Locate the cell with the specified text and output its [X, Y] center coordinate. 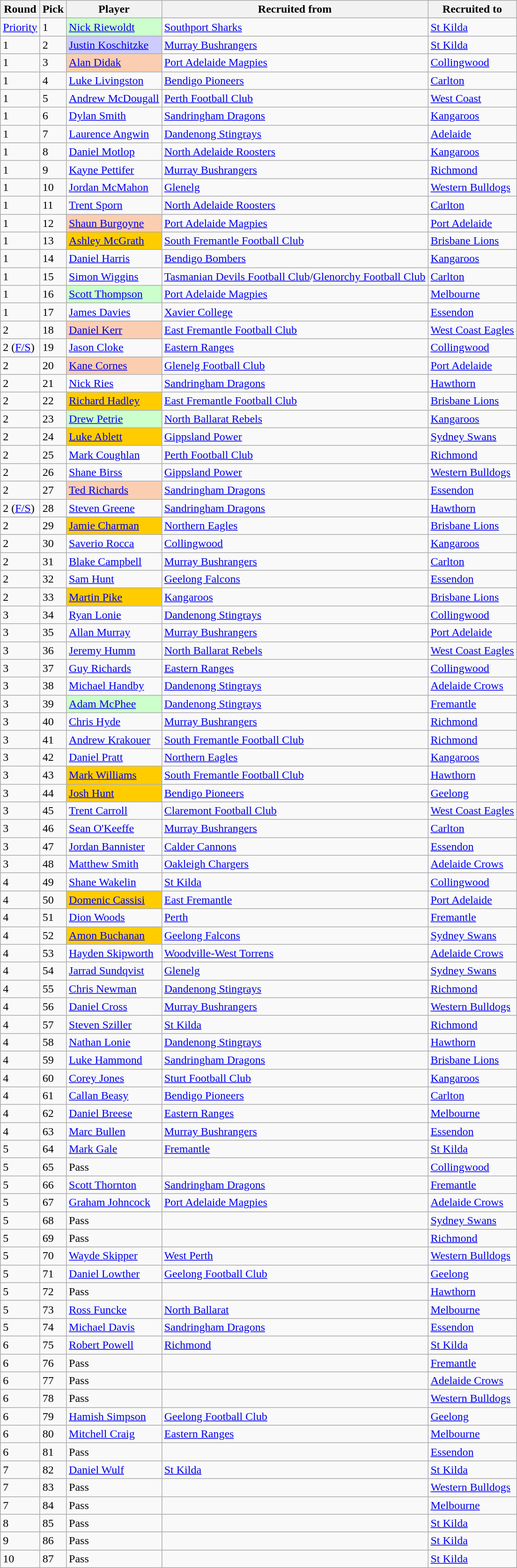
Andrew McDougall [114, 98]
48 [53, 864]
Jason Cloke [114, 348]
30 [53, 544]
Xavier College [295, 312]
Luke Ablett [114, 437]
Priority [20, 27]
76 [53, 1363]
Adelaide [472, 134]
West Coast [472, 98]
Laurence Angwin [114, 134]
Matthew Smith [114, 864]
72 [53, 1291]
Daniel Lowther [114, 1274]
28 [53, 508]
Daniel Motlop [114, 152]
West Perth [295, 1256]
44 [53, 793]
Dylan Smith [114, 116]
81 [53, 1452]
20 [53, 365]
Mitchell Craig [114, 1434]
Blake Campbell [114, 562]
Ted Richards [114, 490]
Trent Carroll [114, 811]
43 [53, 775]
Jamie Charman [114, 526]
75 [53, 1345]
Tasmanian Devils Football Club/Glenorchy Football Club [295, 277]
Michael Handby [114, 686]
65 [53, 1167]
Sean O'Keeffe [114, 829]
Luke Hammond [114, 1060]
84 [53, 1505]
Nick Ries [114, 383]
49 [53, 882]
66 [53, 1185]
24 [53, 437]
52 [53, 935]
15 [53, 277]
Chris Hyde [114, 722]
Ross Funcke [114, 1309]
47 [53, 846]
36 [53, 650]
Scott Thornton [114, 1185]
18 [53, 330]
60 [53, 1078]
50 [53, 900]
Simon Wiggins [114, 277]
Domenic Cassisi [114, 900]
Jarrad Sundqvist [114, 971]
Mark Williams [114, 775]
Perth [295, 918]
Kayne Pettifer [114, 169]
Player [114, 9]
54 [53, 971]
Calder Cannons [295, 846]
11 [53, 205]
Josh Hunt [114, 793]
64 [53, 1149]
Steven Sziller [114, 1024]
77 [53, 1381]
Daniel Breese [114, 1114]
Hamish Simpson [114, 1416]
Jeremy Humm [114, 650]
87 [53, 1559]
39 [53, 704]
Callan Beasy [114, 1096]
Robert Powell [114, 1345]
Richard Hadley [114, 401]
46 [53, 829]
25 [53, 454]
East Fremantle [295, 900]
38 [53, 686]
Marc Bullen [114, 1131]
59 [53, 1060]
57 [53, 1024]
Dion Woods [114, 918]
Nathan Lonie [114, 1042]
Daniel Kerr [114, 330]
Sam Hunt [114, 579]
74 [53, 1327]
Daniel Pratt [114, 757]
78 [53, 1399]
Andrew Krakouer [114, 739]
23 [53, 419]
17 [53, 312]
Shane Wakelin [114, 882]
Corey Jones [114, 1078]
Mark Gale [114, 1149]
73 [53, 1309]
53 [53, 953]
Daniel Cross [114, 1006]
41 [53, 739]
Trent Sporn [114, 205]
Graham Johncock [114, 1203]
Steven Greene [114, 508]
29 [53, 526]
Mark Coughlan [114, 454]
Daniel Harris [114, 259]
Michael Davis [114, 1327]
Allan Murray [114, 633]
Ashley McGrath [114, 241]
Ryan Lonie [114, 615]
Amon Buchanan [114, 935]
32 [53, 579]
Adam McPhee [114, 704]
63 [53, 1131]
12 [53, 223]
Shane Birss [114, 472]
Scott Thompson [114, 294]
61 [53, 1096]
Pick [53, 9]
Justin Koschitzke [114, 45]
86 [53, 1541]
Daniel Wulf [114, 1470]
33 [53, 597]
85 [53, 1523]
Guy Richards [114, 668]
Woodville-West Torrens [295, 953]
Kane Cornes [114, 365]
26 [53, 472]
Glenelg Football Club [295, 365]
Nick Riewoldt [114, 27]
68 [53, 1220]
37 [53, 668]
80 [53, 1434]
22 [53, 401]
Claremont Football Club [295, 811]
14 [53, 259]
70 [53, 1256]
34 [53, 615]
55 [53, 989]
71 [53, 1274]
North Ballarat [295, 1309]
82 [53, 1470]
58 [53, 1042]
Chris Newman [114, 989]
21 [53, 383]
19 [53, 348]
27 [53, 490]
Recruited from [295, 9]
56 [53, 1006]
Jordan Bannister [114, 846]
45 [53, 811]
Hayden Skipworth [114, 953]
Bendigo Bombers [295, 259]
51 [53, 918]
35 [53, 633]
31 [53, 562]
Southport Sharks [295, 27]
Sturt Football Club [295, 1078]
Oakleigh Chargers [295, 864]
16 [53, 294]
Luke Livingston [114, 80]
James Davies [114, 312]
13 [53, 241]
62 [53, 1114]
69 [53, 1238]
Jordan McMahon [114, 187]
42 [53, 757]
83 [53, 1488]
Alan Didak [114, 63]
Martin Pike [114, 597]
Round [20, 9]
79 [53, 1416]
Recruited to [472, 9]
Wayde Skipper [114, 1256]
Shaun Burgoyne [114, 223]
67 [53, 1203]
Saverio Rocca [114, 544]
Drew Petrie [114, 419]
40 [53, 722]
